For the text-containing cell, return its midpoint in (x, y) coordinate format. 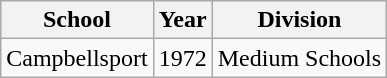
1972 (182, 58)
Medium Schools (299, 58)
Year (182, 20)
School (77, 20)
Division (299, 20)
Campbellsport (77, 58)
